Return (X, Y) of the center of cell containing provided text 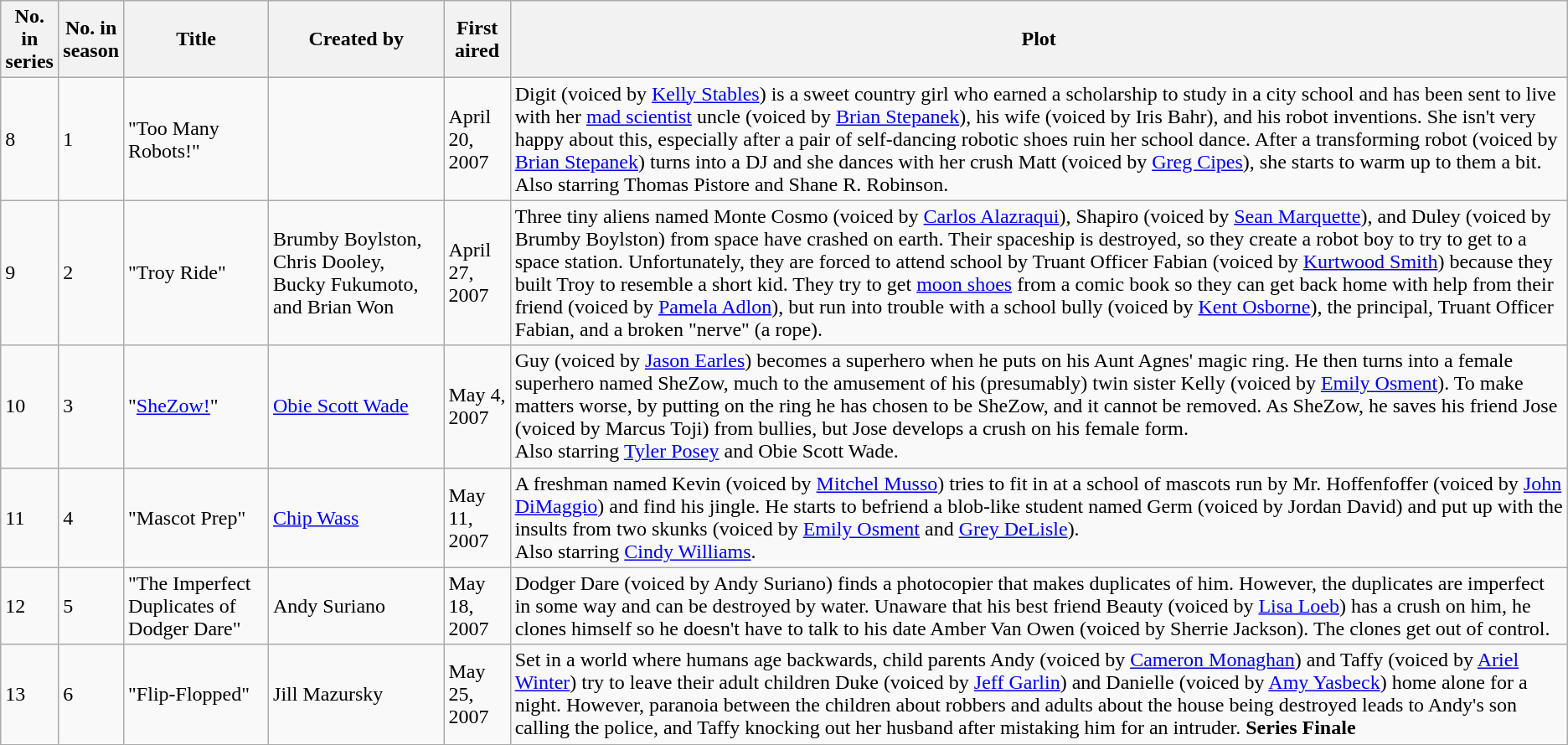
6 (91, 694)
Chip Wass (357, 518)
No. inseason (91, 39)
"Flip-Flopped" (196, 694)
May 4, 2007 (477, 406)
Jill Mazursky (357, 694)
"The Imperfect Duplicates of Dodger Dare" (196, 606)
"SheZow!" (196, 406)
Obie Scott Wade (357, 406)
5 (91, 606)
Andy Suriano (357, 606)
4 (91, 518)
No. inseries (30, 39)
13 (30, 694)
3 (91, 406)
Brumby Boylston, Chris Dooley, Bucky Fukumoto, and Brian Won (357, 273)
First aired (477, 39)
Created by (357, 39)
1 (91, 139)
10 (30, 406)
"Mascot Prep" (196, 518)
"Troy Ride" (196, 273)
8 (30, 139)
12 (30, 606)
May 25, 2007 (477, 694)
9 (30, 273)
April 27, 2007 (477, 273)
11 (30, 518)
2 (91, 273)
Plot (1039, 39)
May 11, 2007 (477, 518)
April 20, 2007 (477, 139)
May 18, 2007 (477, 606)
"Too Many Robots!" (196, 139)
Title (196, 39)
